Return (x, y) of the center of cell containing provided text 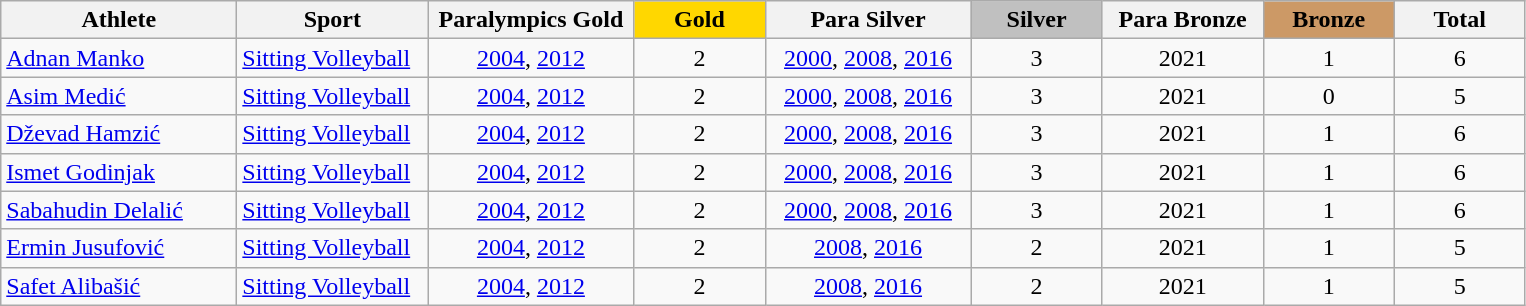
Paralympics Gold (531, 20)
Sport (332, 20)
Ismet Godinjak (119, 172)
Safet Alibašić (119, 286)
Adnan Manko (119, 58)
Bronze (1328, 20)
Total (1460, 20)
Athlete (119, 20)
Asim Medić (119, 96)
Para Bronze (1182, 20)
Ermin Jusufović (119, 248)
Dževad Hamzić (119, 134)
Sabahudin Delalić (119, 210)
0 (1328, 96)
Gold (700, 20)
Silver (1036, 20)
Para Silver (868, 20)
